Find where the given text appears and provide that cell's center as [x, y] coordinate. 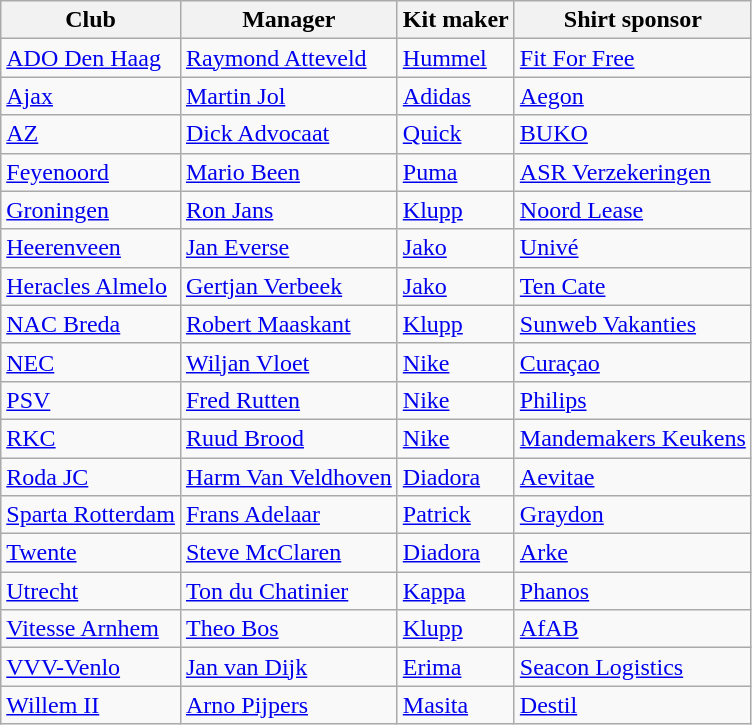
Willem II [91, 705]
Robert Maaskant [288, 324]
Wiljan Vloet [288, 362]
Seacon Logistics [632, 667]
Sparta Rotterdam [91, 515]
Feyenoord [91, 172]
Quick [456, 134]
Mandemakers Keukens [632, 438]
Fit For Free [632, 58]
Heracles Almelo [91, 286]
Patrick [456, 515]
Manager [288, 20]
Gertjan Verbeek [288, 286]
Aevitae [632, 477]
Kit maker [456, 20]
Harm Van Veldhoven [288, 477]
Destil [632, 705]
Jan van Dijk [288, 667]
Graydon [632, 515]
Hummel [456, 58]
Heerenveen [91, 248]
NEC [91, 362]
ASR Verzekeringen [632, 172]
Jan Everse [288, 248]
RKC [91, 438]
AfAB [632, 629]
Phanos [632, 591]
AZ [91, 134]
Ruud Brood [288, 438]
Frans Adelaar [288, 515]
Mario Been [288, 172]
Sunweb Vakanties [632, 324]
Adidas [456, 96]
Erima [456, 667]
Ajax [91, 96]
Kappa [456, 591]
Noord Lease [632, 210]
Ten Cate [632, 286]
Fred Rutten [288, 400]
Martin Jol [288, 96]
Utrecht [91, 591]
Ron Jans [288, 210]
Ton du Chatinier [288, 591]
Steve McClaren [288, 553]
Aegon [632, 96]
Philips [632, 400]
Twente [91, 553]
Shirt sponsor [632, 20]
Univé [632, 248]
Raymond Atteveld [288, 58]
Arno Pijpers [288, 705]
ADO Den Haag [91, 58]
Masita [456, 705]
VVV-Venlo [91, 667]
Roda JC [91, 477]
PSV [91, 400]
Vitesse Arnhem [91, 629]
NAC Breda [91, 324]
BUKO [632, 134]
Curaçao [632, 362]
Dick Advocaat [288, 134]
Groningen [91, 210]
Arke [632, 553]
Puma [456, 172]
Club [91, 20]
Theo Bos [288, 629]
